Output the [X, Y] coordinate of the center of the cell containing the given text.  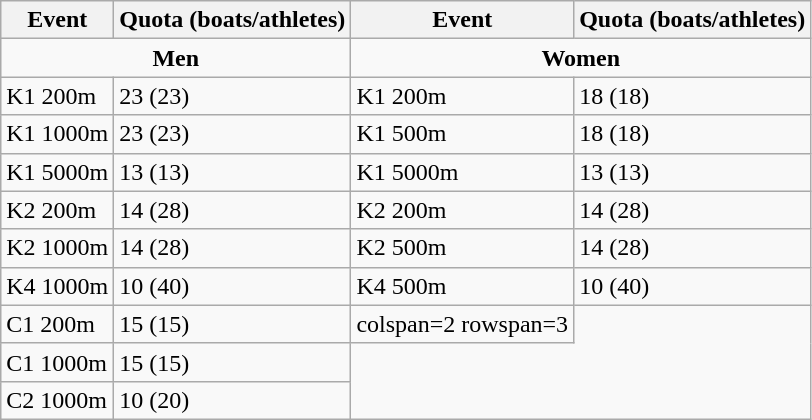
colspan=2 rowspan=3 [462, 324]
K4 500m [462, 286]
K2 1000m [58, 248]
C1 200m [58, 324]
C1 1000m [58, 362]
K1 500m [462, 134]
10 (20) [232, 400]
K2 500m [462, 248]
C2 1000m [58, 400]
K1 1000m [58, 134]
Men [176, 58]
Women [581, 58]
K4 1000m [58, 286]
